Extract the [x, y] coordinate from the center of the cell holding the provided text.  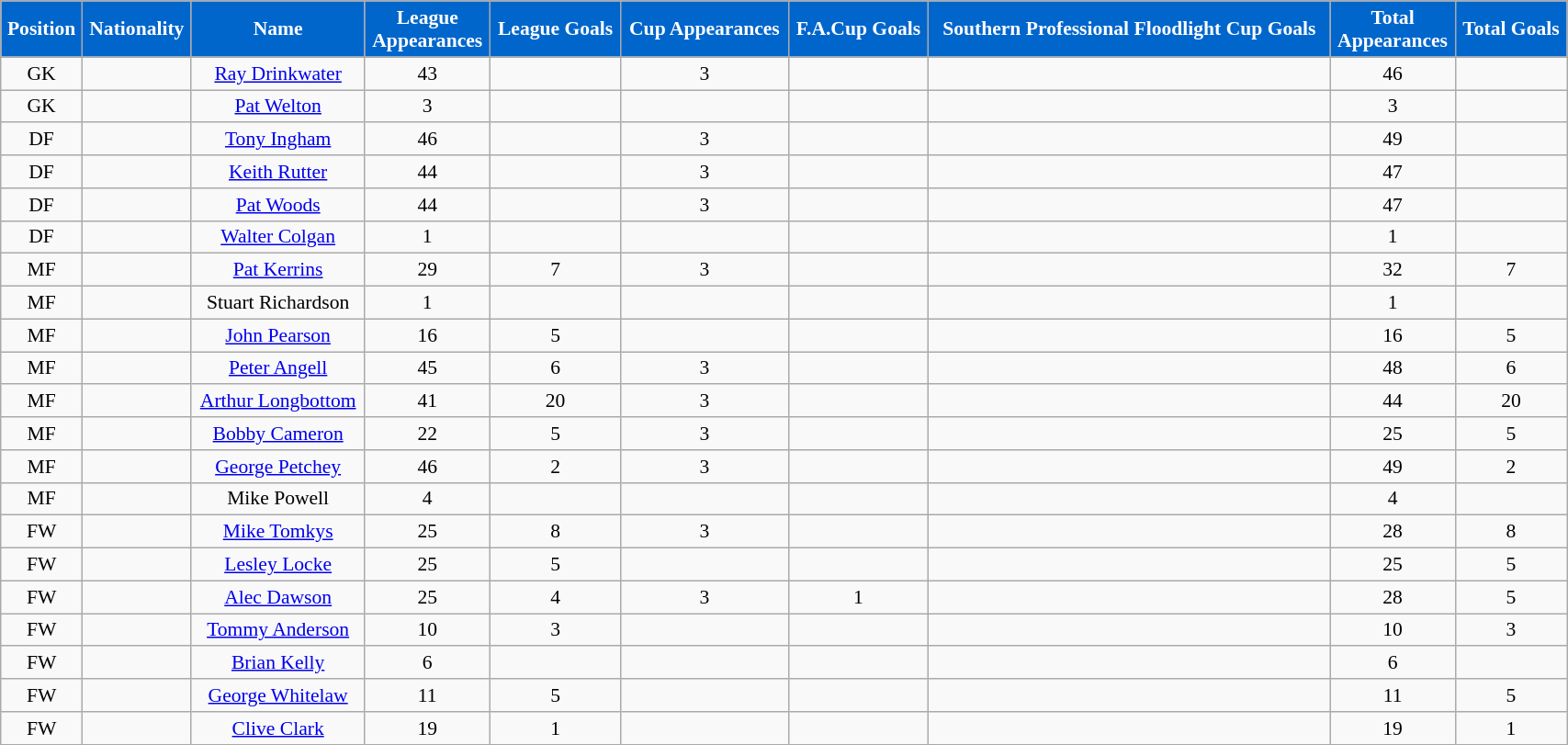
Mike Tomkys [277, 532]
48 [1393, 368]
TotalAppearances [1393, 29]
Clive Clark [277, 728]
Ray Drinkwater [277, 73]
Pat Kerrins [277, 270]
Lesley Locke [277, 565]
F.A.Cup Goals [858, 29]
Cup Appearances [705, 29]
Peter Angell [277, 368]
Stuart Richardson [277, 303]
45 [427, 368]
Pat Welton [277, 107]
22 [427, 434]
League Goals [556, 29]
Nationality [136, 29]
LeagueAppearances [427, 29]
Keith Rutter [277, 172]
Tony Ingham [277, 140]
Position [42, 29]
George Petchey [277, 467]
Brian Kelly [277, 663]
Southern Professional Floodlight Cup Goals [1130, 29]
Alec Dawson [277, 597]
Pat Woods [277, 205]
Arthur Longbottom [277, 401]
Walter Colgan [277, 237]
Mike Powell [277, 499]
George Whitelaw [277, 695]
Bobby Cameron [277, 434]
Total Goals [1510, 29]
John Pearson [277, 335]
43 [427, 73]
32 [1393, 270]
Name [277, 29]
41 [427, 401]
Tommy Anderson [277, 630]
29 [427, 270]
